Extract the (X, Y) coordinate from the center of the cell holding the provided text.  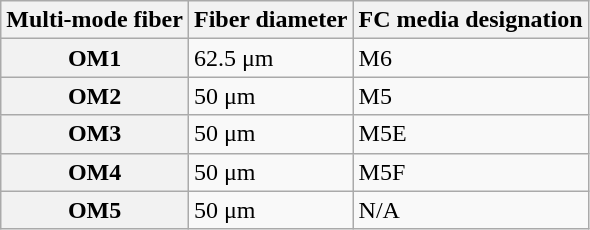
OM1 (95, 58)
M5E (470, 134)
Multi-mode fiber (95, 20)
N/A (470, 210)
OM3 (95, 134)
M5F (470, 172)
FC media designation (470, 20)
M6 (470, 58)
OM5 (95, 210)
OM4 (95, 172)
M5 (470, 96)
OM2 (95, 96)
Fiber diameter (270, 20)
62.5 μm (270, 58)
